Return the [x, y] coordinate for the center point of the cell that contains the specified text.  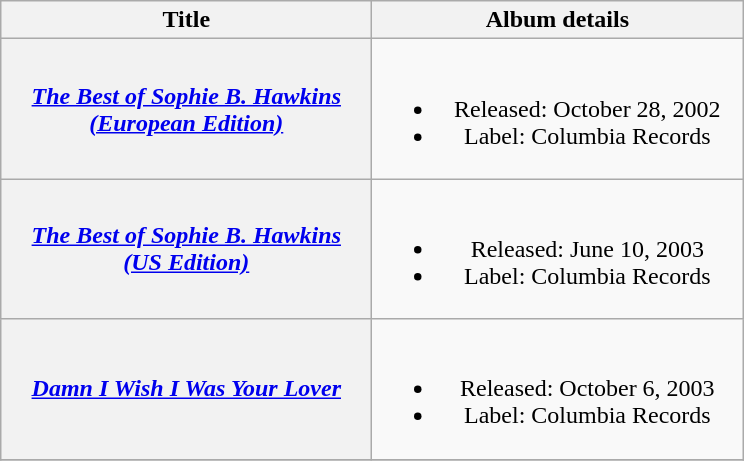
Title [186, 20]
Released: June 10, 2003Label: Columbia Records [558, 249]
The Best of Sophie B. Hawkins(US Edition) [186, 249]
Album details [558, 20]
The Best of Sophie B. Hawkins(European Edition) [186, 109]
Released: October 28, 2002Label: Columbia Records [558, 109]
Damn I Wish I Was Your Lover [186, 389]
Released: October 6, 2003Label: Columbia Records [558, 389]
